Extract the (x, y) coordinate from the center of the cell holding the provided text.  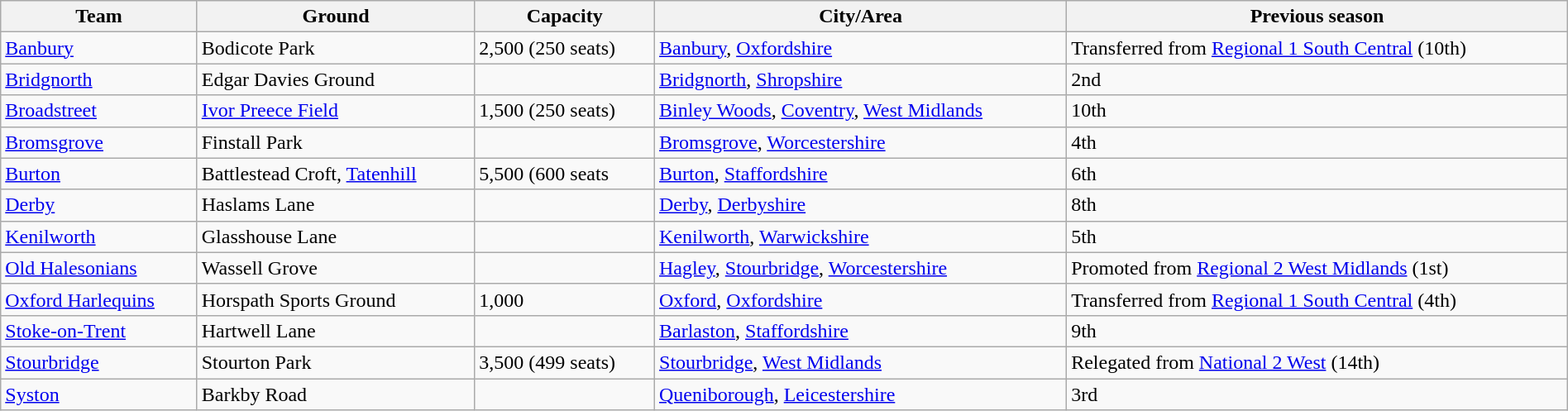
Bromsgrove (99, 142)
Burton, Staffordshire (861, 174)
Team (99, 17)
Stoke-on-Trent (99, 331)
Finstall Park (336, 142)
Bridgnorth (99, 79)
Haslams Lane (336, 205)
Barkby Road (336, 394)
Old Halesonians (99, 268)
6th (1317, 174)
8th (1317, 205)
3rd (1317, 394)
Promoted from Regional 2 West Midlands (1st) (1317, 268)
Derby, Derbyshire (861, 205)
Bromsgrove, Worcestershire (861, 142)
Transferred from Regional 1 South Central (10th) (1317, 48)
10th (1317, 111)
Wassell Grove (336, 268)
Burton (99, 174)
Hagley, Stourbridge, Worcestershire (861, 268)
2nd (1317, 79)
Oxford Harlequins (99, 299)
Capacity (565, 17)
Horspath Sports Ground (336, 299)
Oxford, Oxfordshire (861, 299)
Ivor Preece Field (336, 111)
Banbury, Oxfordshire (861, 48)
Previous season (1317, 17)
Edgar Davies Ground (336, 79)
City/Area (861, 17)
Kenilworth, Warwickshire (861, 237)
4th (1317, 142)
1,000 (565, 299)
Battlestead Croft, Tatenhill (336, 174)
Ground (336, 17)
5th (1317, 237)
3,500 (499 seats) (565, 362)
2,500 (250 seats) (565, 48)
Relegated from National 2 West (14th) (1317, 362)
Bridgnorth, Shropshire (861, 79)
Binley Woods, Coventry, West Midlands (861, 111)
Kenilworth (99, 237)
Derby (99, 205)
Stourton Park (336, 362)
Syston (99, 394)
Banbury (99, 48)
Barlaston, Staffordshire (861, 331)
Bodicote Park (336, 48)
Queniborough, Leicestershire (861, 394)
Hartwell Lane (336, 331)
Glasshouse Lane (336, 237)
1,500 (250 seats) (565, 111)
Broadstreet (99, 111)
9th (1317, 331)
Stourbridge, West Midlands (861, 362)
Transferred from Regional 1 South Central (4th) (1317, 299)
Stourbridge (99, 362)
5,500 (600 seats (565, 174)
